Locate the cell with the specified text and output its [X, Y] center coordinate. 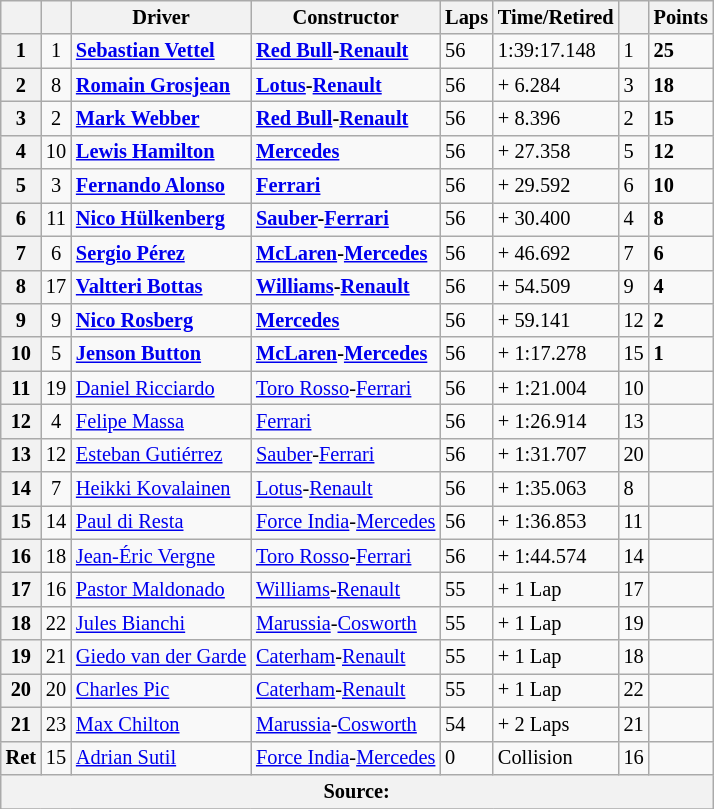
Driver [161, 17]
+ 30.400 [556, 219]
Sergio Pérez [161, 253]
Paul di Resta [161, 522]
Jenson Button [161, 354]
Giedo van der Garde [161, 657]
0 [466, 758]
Nico Rosberg [161, 320]
25 [681, 51]
Source: [357, 791]
Heikki Kovalainen [161, 489]
Felipe Massa [161, 421]
+ 8.396 [556, 118]
Fernando Alonso [161, 186]
Sebastian Vettel [161, 51]
+ 6.284 [556, 85]
+ 1:35.063 [556, 489]
+ 2 Laps [556, 724]
Ret [21, 758]
Laps [466, 17]
+ 46.692 [556, 253]
54 [466, 724]
+ 1:36.853 [556, 522]
1:39:17.148 [556, 51]
Collision [556, 758]
+ 29.592 [556, 186]
Romain Grosjean [161, 85]
Jules Bianchi [161, 623]
+ 1:31.707 [556, 455]
+ 1:21.004 [556, 388]
Adrian Sutil [161, 758]
+ 54.509 [556, 287]
23 [56, 724]
Mark Webber [161, 118]
Valtteri Bottas [161, 287]
+ 1:17.278 [556, 354]
Points [681, 17]
Esteban Gutiérrez [161, 455]
+ 27.358 [556, 152]
+ 1:26.914 [556, 421]
Time/Retired [556, 17]
Pastor Maldonado [161, 589]
Charles Pic [161, 690]
+ 1:44.574 [556, 556]
+ 59.141 [556, 320]
Nico Hülkenberg [161, 219]
Daniel Ricciardo [161, 388]
Max Chilton [161, 724]
Lewis Hamilton [161, 152]
Jean-Éric Vergne [161, 556]
Constructor [346, 17]
